Determine the [x, y] coordinate at the center of the cell enclosing the given text.  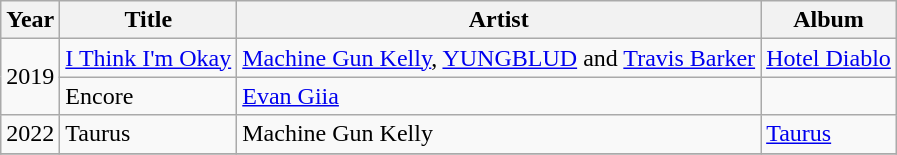
Year [30, 20]
Artist [499, 20]
I Think I'm Okay [148, 58]
Hotel Diablo [829, 58]
2019 [30, 77]
Encore [148, 96]
Title [148, 20]
Machine Gun Kelly, YUNGBLUD and Travis Barker [499, 58]
Machine Gun Kelly [499, 134]
Album [829, 20]
Evan Giia [499, 96]
2022 [30, 134]
